For the text-containing cell, return its midpoint in [X, Y] coordinate format. 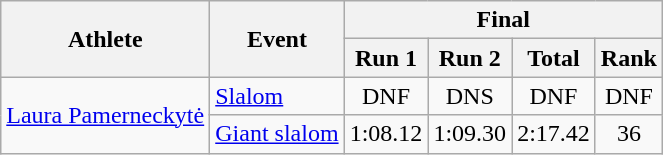
Laura Pamerneckytė [106, 115]
Athlete [106, 39]
36 [628, 134]
1:08.12 [386, 134]
Rank [628, 58]
2:17.42 [554, 134]
Run 1 [386, 58]
Total [554, 58]
Run 2 [470, 58]
Event [277, 39]
Giant slalom [277, 134]
Final [503, 20]
1:09.30 [470, 134]
Slalom [277, 96]
DNS [470, 96]
